Search for the cell housing the specified text and yield its (x, y) center coordinate. 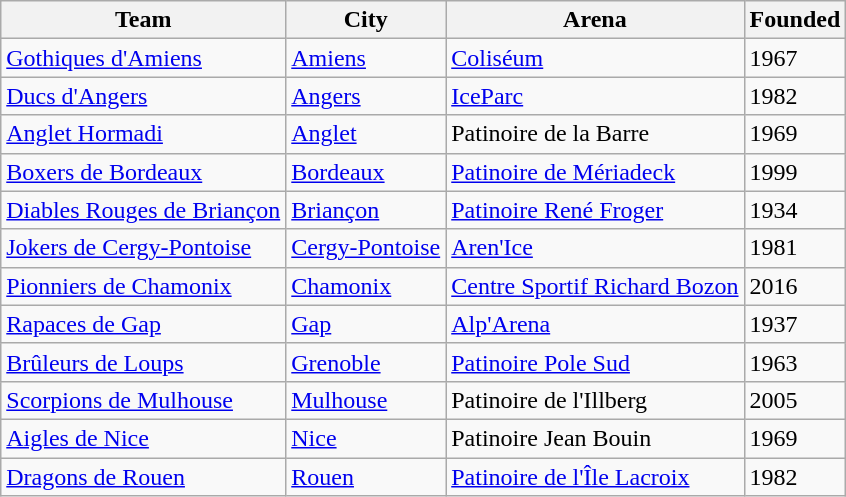
Gap (366, 324)
Rouen (366, 477)
Anglet (366, 134)
Founded (795, 20)
Boxers de Bordeaux (144, 172)
1963 (795, 362)
Chamonix (366, 286)
Dragons de Rouen (144, 477)
1981 (795, 248)
Aigles de Nice (144, 438)
Patinoire de la Barre (595, 134)
1999 (795, 172)
Team (144, 20)
Bordeaux (366, 172)
IceParc (595, 96)
Mulhouse (366, 400)
Anglet Hormadi (144, 134)
Jokers de Cergy-Pontoise (144, 248)
Scorpions de Mulhouse (144, 400)
Alp'Arena (595, 324)
Pionniers de Chamonix (144, 286)
Grenoble (366, 362)
Patinoire Pole Sud (595, 362)
Patinoire Jean Bouin (595, 438)
Gothiques d'Amiens (144, 58)
Patinoire de Mériadeck (595, 172)
Diables Rouges de Briançon (144, 210)
Amiens (366, 58)
Cergy-Pontoise (366, 248)
Rapaces de Gap (144, 324)
Patinoire de l'Île Lacroix (595, 477)
Nice (366, 438)
Arena (595, 20)
Briançon (366, 210)
Angers (366, 96)
2016 (795, 286)
1937 (795, 324)
Patinoire de l'Illberg (595, 400)
Ducs d'Angers (144, 96)
2005 (795, 400)
City (366, 20)
Centre Sportif Richard Bozon (595, 286)
Brûleurs de Loups (144, 362)
1934 (795, 210)
1967 (795, 58)
Aren'Ice (595, 248)
Patinoire René Froger (595, 210)
Coliséum (595, 58)
